Return the (x, y) coordinate for the center point of the cell that contains the specified text.  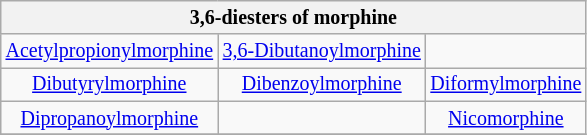
Dibutyrylmorphine (110, 84)
Acetylpropionylmorphine (110, 52)
Nicomorphine (506, 118)
Diformylmorphine (506, 84)
Dipropanoylmorphine (110, 118)
3,6-Dibutanoylmorphine (322, 52)
Dibenzoylmorphine (322, 84)
3,6-diesters of morphine (294, 18)
